Capture the cell that displays the provided text and extract its [X, Y] central coordinate. 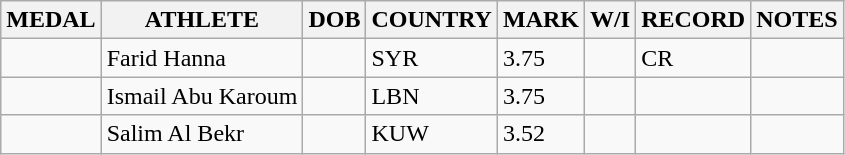
MEDAL [51, 20]
Farid Hanna [202, 58]
3.52 [540, 134]
SYR [432, 58]
CR [694, 58]
RECORD [694, 20]
Salim Al Bekr [202, 134]
KUW [432, 134]
W/I [610, 20]
DOB [334, 20]
LBN [432, 96]
COUNTRY [432, 20]
MARK [540, 20]
Ismail Abu Karoum [202, 96]
ATHLETE [202, 20]
NOTES [797, 20]
